For the text-containing cell, return its midpoint in (x, y) coordinate format. 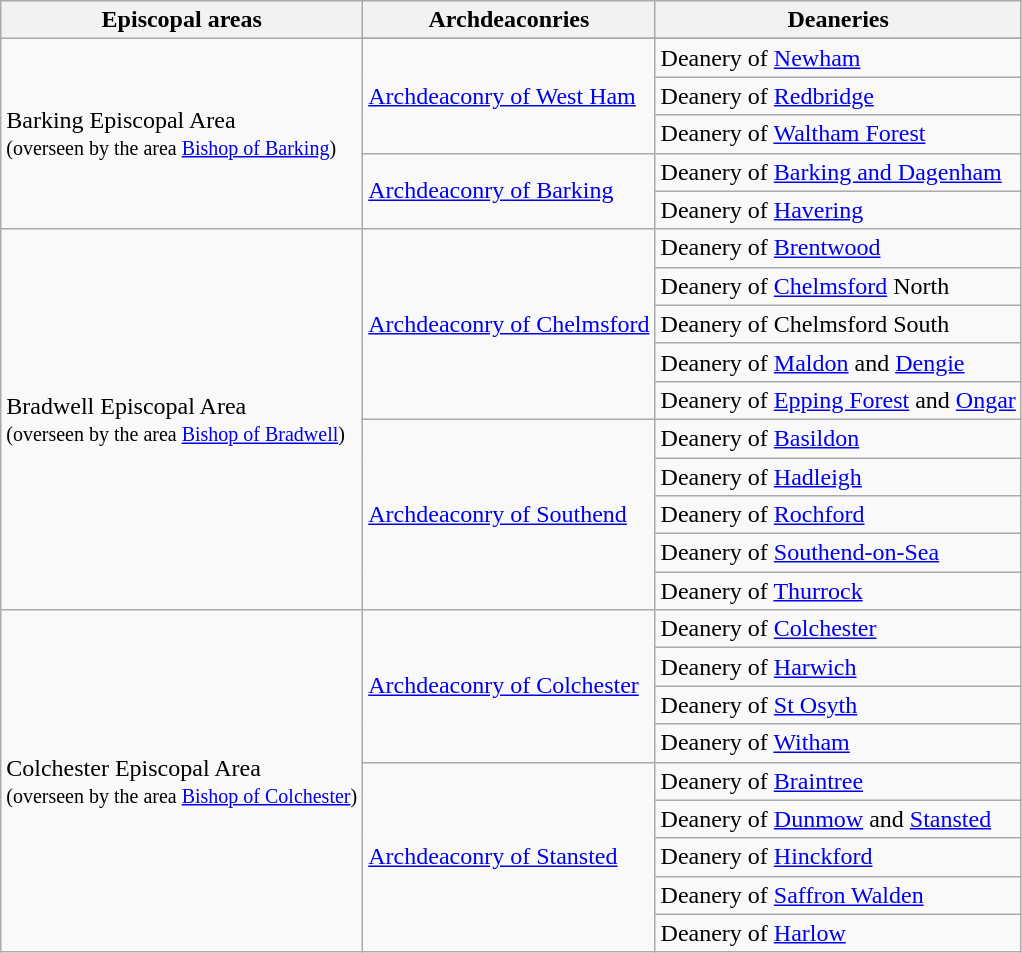
Deanery of St Osyth (838, 705)
Archdeaconry of Stansted (509, 857)
Deanery of Havering (838, 210)
Deanery of Newham (838, 58)
Episcopal areas (182, 20)
Deanery of Rochford (838, 515)
Deanery of Redbridge (838, 96)
Archdeaconry of Southend (509, 514)
Archdeaconry of Chelmsford (509, 324)
Deanery of Thurrock (838, 591)
Colchester Episcopal Area(overseen by the area Bishop of Colchester) (182, 782)
Deanery of Brentwood (838, 248)
Barking Episcopal Area(overseen by the area Bishop of Barking) (182, 134)
Deanery of Waltham Forest (838, 134)
Bradwell Episcopal Area(overseen by the area Bishop of Bradwell) (182, 420)
Deanery of Dunmow and Stansted (838, 819)
Deanery of Saffron Walden (838, 895)
Archdeaconry of West Ham (509, 96)
Deanery of Barking and Dagenham (838, 172)
Deanery of Southend-on-Sea (838, 553)
Deanery of Colchester (838, 629)
Deaneries (838, 20)
Archdeaconry of Colchester (509, 686)
Deanery of Chelmsford North (838, 286)
Deanery of Epping Forest and Ongar (838, 400)
Deanery of Hadleigh (838, 477)
Deanery of Harlow (838, 933)
Deanery of Braintree (838, 781)
Deanery of Harwich (838, 667)
Archdeaconry of Barking (509, 191)
Deanery of Basildon (838, 438)
Deanery of Chelmsford South (838, 324)
Archdeaconries (509, 20)
Deanery of Hinckford (838, 857)
Deanery of Maldon and Dengie (838, 362)
Deanery of Witham (838, 743)
